Return the [X, Y] coordinate for the center point of the cell that contains the specified text.  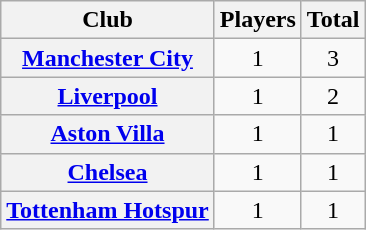
Manchester City [108, 58]
Club [108, 20]
Total [333, 20]
3 [333, 58]
Liverpool [108, 96]
2 [333, 96]
Tottenham Hotspur [108, 210]
Aston Villa [108, 134]
Chelsea [108, 172]
Players [258, 20]
